Provide the (X, Y) coordinate of the cell's center where the given text is located.  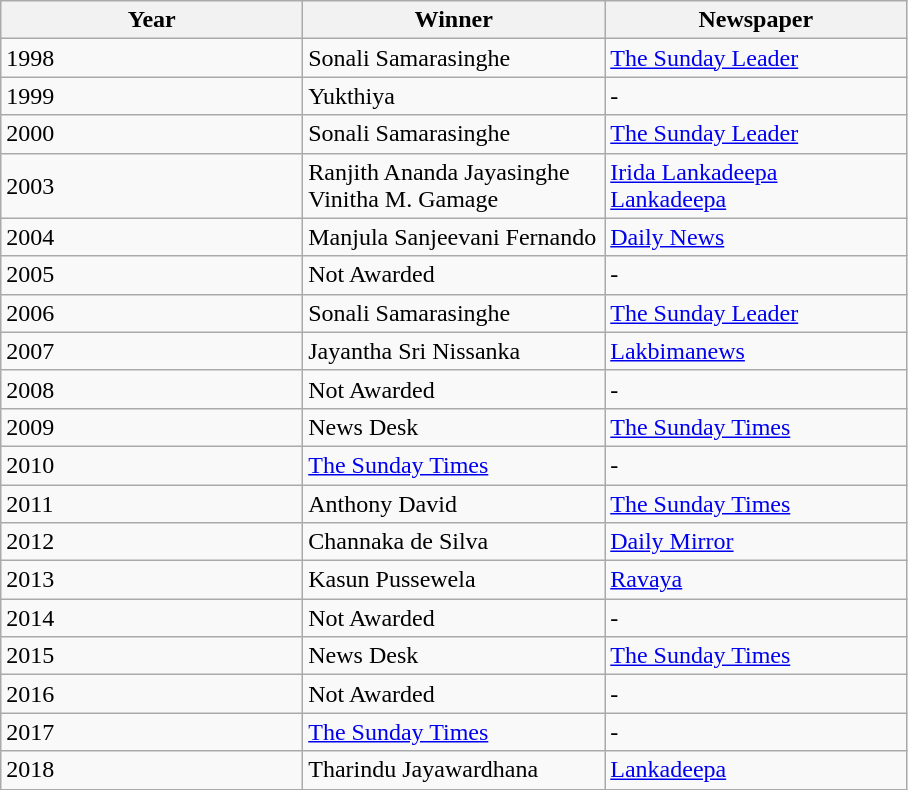
2004 (152, 237)
2017 (152, 732)
2000 (152, 134)
Manjula Sanjeevani Fernando (454, 237)
2014 (152, 618)
2009 (152, 427)
Daily Mirror (756, 542)
Anthony David (454, 503)
2007 (152, 351)
Winner (454, 20)
2016 (152, 694)
1998 (152, 58)
Jayantha Sri Nissanka (454, 351)
Irida LankadeepaLankadeepa (756, 186)
Ranjith Ananda JayasingheVinitha M. Gamage (454, 186)
2011 (152, 503)
Yukthiya (454, 96)
Lakbimanews (756, 351)
Ravaya (756, 580)
2005 (152, 275)
2006 (152, 313)
Newspaper (756, 20)
Channaka de Silva (454, 542)
Year (152, 20)
1999 (152, 96)
2010 (152, 465)
2003 (152, 186)
2018 (152, 770)
Daily News (756, 237)
2015 (152, 656)
2013 (152, 580)
Kasun Pussewela (454, 580)
Lankadeepa (756, 770)
Tharindu Jayawardhana (454, 770)
2008 (152, 389)
2012 (152, 542)
